Find where the given text appears and provide that cell's center as [X, Y] coordinate. 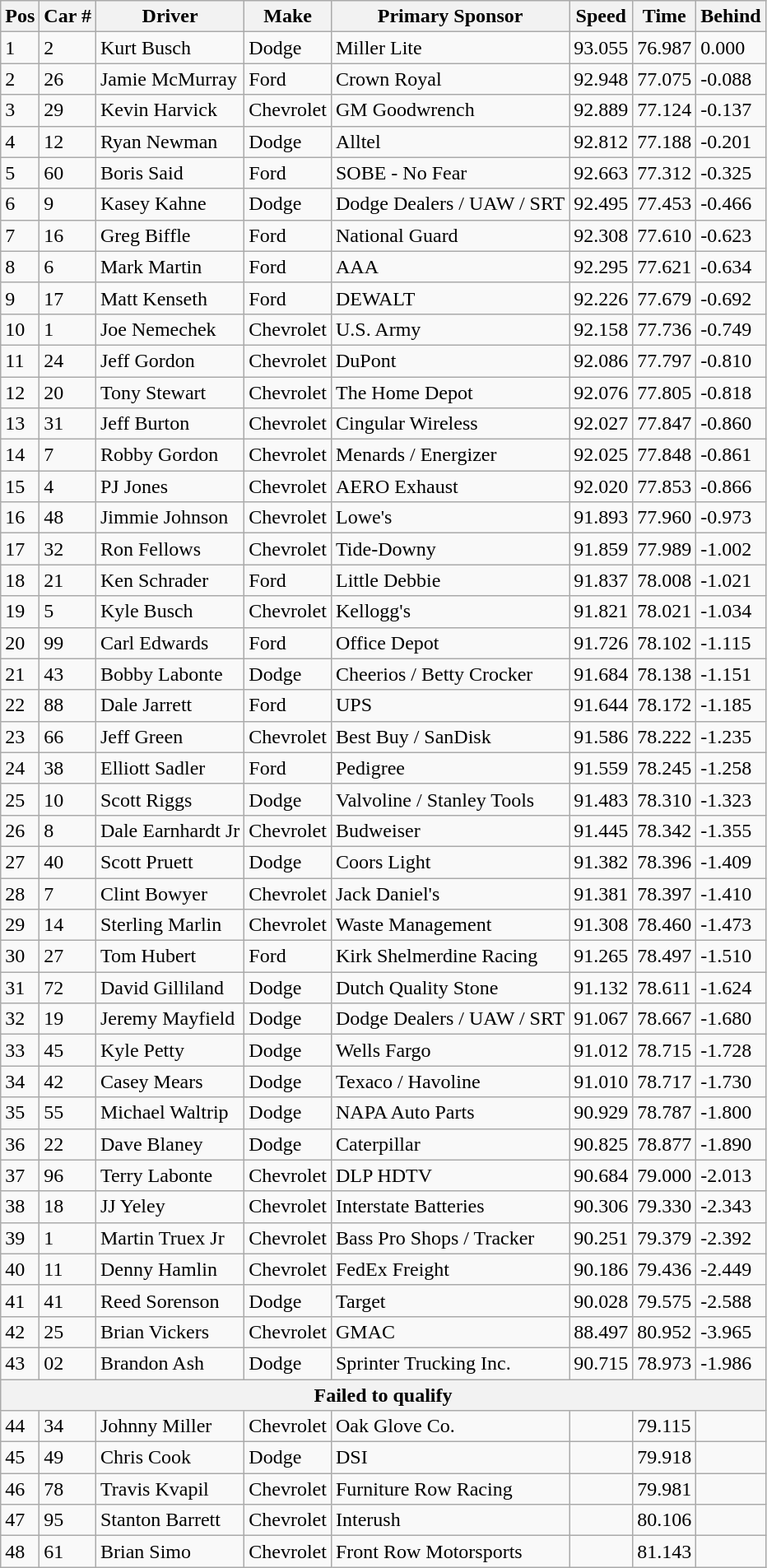
DuPont [449, 361]
78.717 [665, 1082]
Scott Riggs [170, 799]
-1.185 [731, 705]
-0.137 [731, 110]
99 [67, 643]
Texaco / Havoline [449, 1082]
Dave Blaney [170, 1144]
91.559 [601, 768]
-0.088 [731, 79]
91.893 [601, 518]
Waste Management [449, 925]
-1.624 [731, 988]
79.981 [665, 1489]
-0.623 [731, 235]
Cingular Wireless [449, 424]
78.611 [665, 988]
79.379 [665, 1238]
Best Buy / SanDisk [449, 737]
15 [20, 486]
33 [20, 1050]
Jeff Green [170, 737]
77.848 [665, 455]
SOBE - No Fear [449, 173]
Crown Royal [449, 79]
90.684 [601, 1175]
Scott Pruett [170, 862]
Bass Pro Shops / Tracker [449, 1238]
Tom Hubert [170, 956]
UPS [449, 705]
Jack Daniel's [449, 893]
Menards / Energizer [449, 455]
-1.410 [731, 893]
78.787 [665, 1113]
3 [20, 110]
77.805 [665, 393]
-1.355 [731, 831]
91.726 [601, 643]
National Guard [449, 235]
Kellogg's [449, 612]
Mark Martin [170, 267]
77.736 [665, 329]
49 [67, 1458]
79.436 [665, 1269]
Brian Vickers [170, 1332]
77.188 [665, 142]
-1.323 [731, 799]
Matt Kenseth [170, 298]
Office Depot [449, 643]
Jeff Burton [170, 424]
92.020 [601, 486]
Boris Said [170, 173]
Jimmie Johnson [170, 518]
-0.860 [731, 424]
Tony Stewart [170, 393]
-1.115 [731, 643]
Michael Waltrip [170, 1113]
90.306 [601, 1207]
Ken Schrader [170, 580]
92.158 [601, 329]
AERO Exhaust [449, 486]
77.621 [665, 267]
35 [20, 1113]
Dale Earnhardt Jr [170, 831]
Primary Sponsor [449, 16]
95 [67, 1520]
PJ Jones [170, 486]
91.067 [601, 1019]
23 [20, 737]
The Home Depot [449, 393]
Sterling Marlin [170, 925]
77.075 [665, 79]
-2.392 [731, 1238]
Joe Nemechek [170, 329]
91.586 [601, 737]
Travis Kvapil [170, 1489]
-1.034 [731, 612]
Elliott Sadler [170, 768]
Alltel [449, 142]
-0.866 [731, 486]
91.644 [601, 705]
77.312 [665, 173]
-1.021 [731, 580]
92.076 [601, 393]
78.396 [665, 862]
91.308 [601, 925]
77.989 [665, 549]
77.610 [665, 235]
80.952 [665, 1332]
Brandon Ash [170, 1363]
78.973 [665, 1363]
91.837 [601, 580]
91.132 [601, 988]
79.115 [665, 1426]
Cheerios / Betty Crocker [449, 674]
13 [20, 424]
-1.728 [731, 1050]
Clint Bowyer [170, 893]
78.222 [665, 737]
44 [20, 1426]
Caterpillar [449, 1144]
37 [20, 1175]
Chris Cook [170, 1458]
72 [67, 988]
-2.013 [731, 1175]
David Gilliland [170, 988]
Greg Biffle [170, 235]
55 [67, 1113]
92.086 [601, 361]
96 [67, 1175]
Valvoline / Stanley Tools [449, 799]
77.124 [665, 110]
Johnny Miller [170, 1426]
DLP HDTV [449, 1175]
-0.861 [731, 455]
92.948 [601, 79]
81.143 [665, 1552]
Robby Gordon [170, 455]
Kurt Busch [170, 48]
-0.818 [731, 393]
-0.692 [731, 298]
Jeff Gordon [170, 361]
Brian Simo [170, 1552]
78.397 [665, 893]
92.295 [601, 267]
79.000 [665, 1175]
0.000 [731, 48]
02 [67, 1363]
-1.680 [731, 1019]
-2.588 [731, 1300]
93.055 [601, 48]
Miller Lite [449, 48]
Kyle Petty [170, 1050]
46 [20, 1489]
Oak Glove Co. [449, 1426]
-1.730 [731, 1082]
61 [67, 1552]
-1.002 [731, 549]
-1.473 [731, 925]
36 [20, 1144]
Failed to qualify [383, 1395]
91.381 [601, 893]
90.715 [601, 1363]
-0.973 [731, 518]
Denny Hamlin [170, 1269]
Stanton Barrett [170, 1520]
91.859 [601, 549]
78.021 [665, 612]
-0.810 [731, 361]
-1.151 [731, 674]
90.929 [601, 1113]
Make [288, 16]
91.265 [601, 956]
-0.634 [731, 267]
Kasey Kahne [170, 204]
Interush [449, 1520]
91.012 [601, 1050]
91.483 [601, 799]
FedEx Freight [449, 1269]
Tide-Downy [449, 549]
92.308 [601, 235]
77.679 [665, 298]
Carl Edwards [170, 643]
Sprinter Trucking Inc. [449, 1363]
Jeremy Mayfield [170, 1019]
Interstate Batteries [449, 1207]
Dale Jarrett [170, 705]
Car # [67, 16]
76.987 [665, 48]
Casey Mears [170, 1082]
-0.325 [731, 173]
60 [67, 173]
77.847 [665, 424]
GMAC [449, 1332]
-1.800 [731, 1113]
Speed [601, 16]
Reed Sorenson [170, 1300]
Driver [170, 16]
91.382 [601, 862]
77.853 [665, 486]
Coors Light [449, 862]
-1.409 [731, 862]
-1.510 [731, 956]
78.877 [665, 1144]
78.008 [665, 580]
-1.986 [731, 1363]
Wells Fargo [449, 1050]
78.460 [665, 925]
JJ Yeley [170, 1207]
U.S. Army [449, 329]
92.226 [601, 298]
Budweiser [449, 831]
78.102 [665, 643]
92.663 [601, 173]
Front Row Motorsports [449, 1552]
78.715 [665, 1050]
AAA [449, 267]
Pedigree [449, 768]
77.960 [665, 518]
Martin Truex Jr [170, 1238]
78.172 [665, 705]
91.684 [601, 674]
Kevin Harvick [170, 110]
78.342 [665, 831]
-0.749 [731, 329]
-0.201 [731, 142]
80.106 [665, 1520]
79.575 [665, 1300]
79.918 [665, 1458]
30 [20, 956]
Ryan Newman [170, 142]
Little Debbie [449, 580]
Time [665, 16]
Pos [20, 16]
Jamie McMurray [170, 79]
92.495 [601, 204]
88 [67, 705]
47 [20, 1520]
Lowe's [449, 518]
Furniture Row Racing [449, 1489]
-1.235 [731, 737]
28 [20, 893]
91.821 [601, 612]
91.010 [601, 1082]
90.251 [601, 1238]
90.186 [601, 1269]
92.025 [601, 455]
Kyle Busch [170, 612]
77.453 [665, 204]
78.310 [665, 799]
78.245 [665, 768]
91.445 [601, 831]
77.797 [665, 361]
-2.343 [731, 1207]
90.028 [601, 1300]
78.497 [665, 956]
DEWALT [449, 298]
92.812 [601, 142]
92.027 [601, 424]
-3.965 [731, 1332]
Terry Labonte [170, 1175]
88.497 [601, 1332]
Kirk Shelmerdine Racing [449, 956]
-0.466 [731, 204]
Behind [731, 16]
39 [20, 1238]
-2.449 [731, 1269]
Target [449, 1300]
Bobby Labonte [170, 674]
NAPA Auto Parts [449, 1113]
90.825 [601, 1144]
78 [67, 1489]
DSI [449, 1458]
GM Goodwrench [449, 110]
78.667 [665, 1019]
79.330 [665, 1207]
Ron Fellows [170, 549]
66 [67, 737]
78.138 [665, 674]
92.889 [601, 110]
Dutch Quality Stone [449, 988]
-1.258 [731, 768]
-1.890 [731, 1144]
